Return [x, y] of the center of cell containing provided text 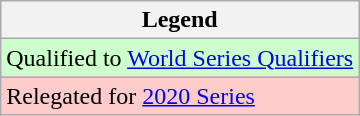
Relegated for 2020 Series [180, 96]
Legend [180, 20]
Qualified to World Series Qualifiers [180, 58]
